Identify which cell holds the provided text, then report its [X, Y] central coordinate. 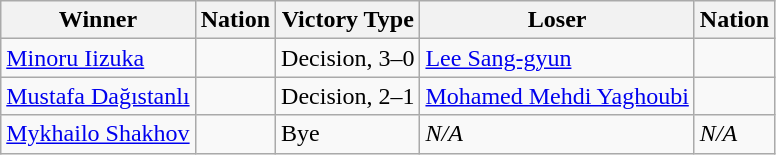
Mykhailo Shakhov [98, 134]
Minoru Iizuka [98, 58]
Victory Type [348, 20]
Loser [557, 20]
Mustafa Dağıstanlı [98, 96]
Decision, 3–0 [348, 58]
Decision, 2–1 [348, 96]
Bye [348, 134]
Winner [98, 20]
Lee Sang-gyun [557, 58]
Mohamed Mehdi Yaghoubi [557, 96]
